For the text-containing cell, return its midpoint in [X, Y] coordinate format. 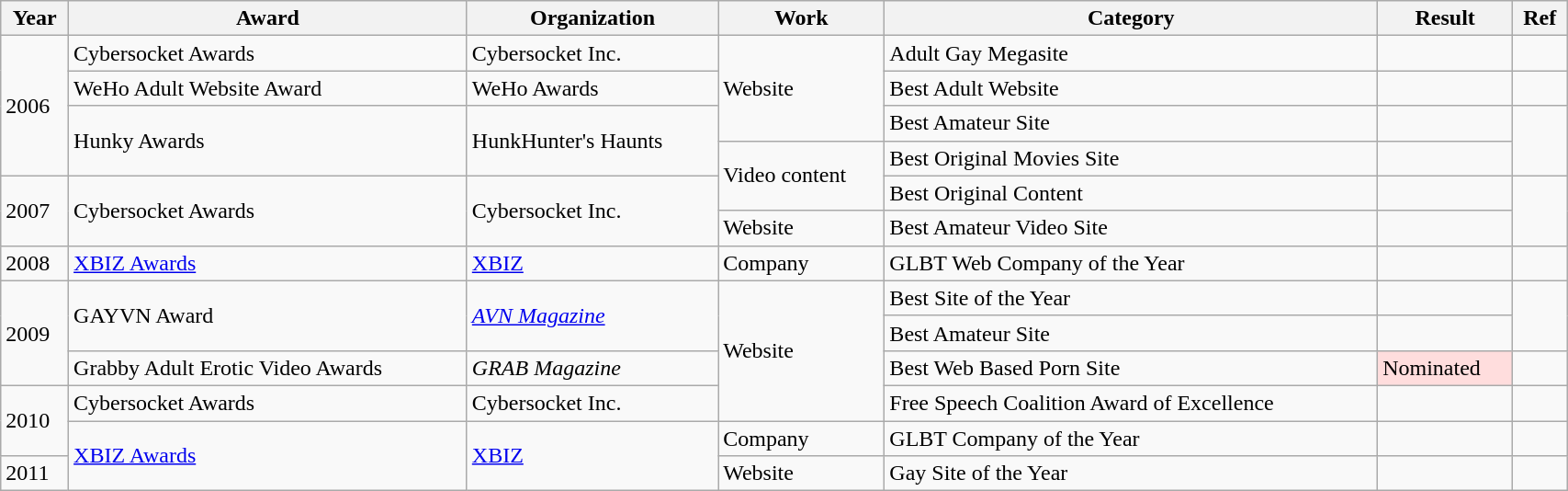
Grabby Adult Erotic Video Awards [268, 368]
Best Site of the Year [1132, 298]
Nominated [1446, 368]
HunkHunter's Haunts [592, 141]
Award [268, 18]
2009 [35, 333]
Hunky Awards [268, 141]
Gay Site of the Year [1132, 474]
GLBT Company of the Year [1132, 439]
WeHo Adult Website Award [268, 88]
GRAB Magazine [592, 368]
GLBT Web Company of the Year [1132, 263]
2010 [35, 420]
Ref [1540, 18]
Work [801, 18]
Best Adult Website [1132, 88]
2006 [35, 106]
WeHo Awards [592, 88]
Year [35, 18]
GAYVN Award [268, 315]
2011 [35, 474]
Best Original Content [1132, 193]
Best Web Based Porn Site [1132, 368]
Best Original Movies Site [1132, 158]
Adult Gay Megasite [1132, 53]
Organization [592, 18]
Category [1132, 18]
2008 [35, 263]
AVN Magazine [592, 315]
Result [1446, 18]
Free Speech Coalition Award of Excellence [1132, 403]
Best Amateur Video Site [1132, 228]
Video content [801, 176]
2007 [35, 211]
